Scan for the cell matching the given text and deliver its (x, y) coordinate at center. 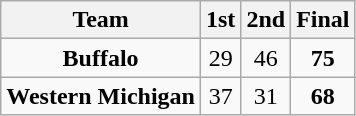
68 (323, 96)
Buffalo (101, 58)
46 (266, 58)
Final (323, 20)
Western Michigan (101, 96)
Team (101, 20)
37 (220, 96)
31 (266, 96)
1st (220, 20)
75 (323, 58)
2nd (266, 20)
29 (220, 58)
